Output the (X, Y) coordinate of the center of the cell containing the given text.  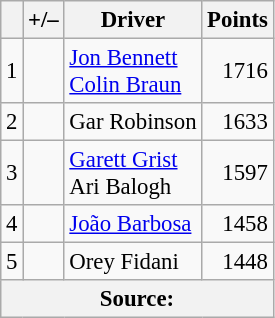
1716 (238, 72)
3 (12, 174)
1 (12, 72)
Source: (137, 299)
5 (12, 262)
Points (238, 20)
1458 (238, 224)
4 (12, 224)
2 (12, 122)
1597 (238, 174)
Jon Bennett Colin Braun (133, 72)
João Barbosa (133, 224)
Garett Grist Ari Balogh (133, 174)
+/– (44, 20)
1448 (238, 262)
Gar Robinson (133, 122)
1633 (238, 122)
Orey Fidani (133, 262)
Driver (133, 20)
